Provide the [x, y] coordinate of the cell's center where the given text is located.  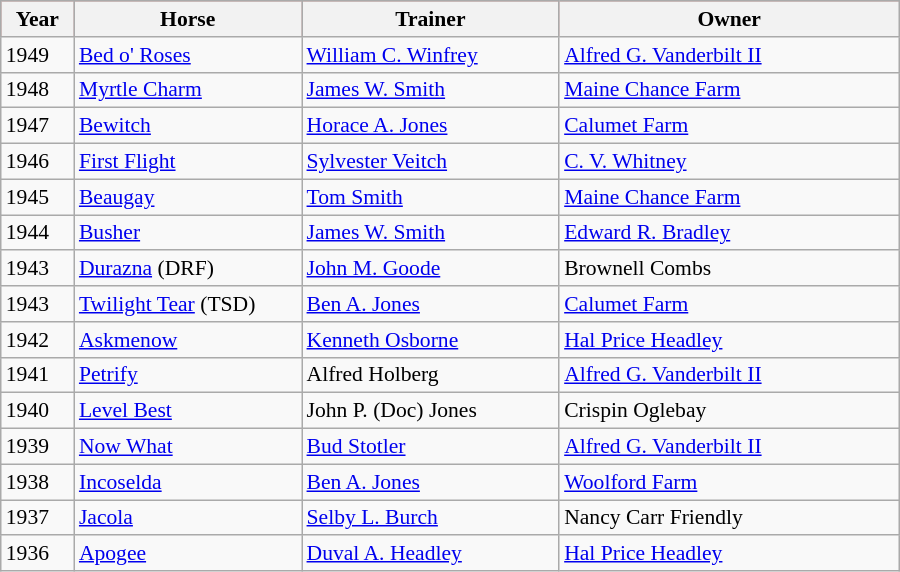
Edward R. Bradley [729, 233]
Bed o' Roses [188, 55]
Trainer [431, 19]
C. V. Whitney [729, 162]
Apogee [188, 554]
Askmenow [188, 340]
Alfred Holberg [431, 375]
Jacola [188, 518]
Busher [188, 233]
Beaugay [188, 197]
1946 [38, 162]
Nancy Carr Friendly [729, 518]
1939 [38, 447]
Tom Smith [431, 197]
Incoselda [188, 482]
Horse [188, 19]
1940 [38, 411]
Bewitch [188, 126]
John P. (Doc) Jones [431, 411]
Brownell Combs [729, 269]
Durazna (DRF) [188, 269]
Year [38, 19]
Bud Stotler [431, 447]
1948 [38, 90]
Owner [729, 19]
Crispin Oglebay [729, 411]
Selby L. Burch [431, 518]
First Flight [188, 162]
1945 [38, 197]
William C. Winfrey [431, 55]
Petrify [188, 375]
Myrtle Charm [188, 90]
1941 [38, 375]
Now What [188, 447]
1938 [38, 482]
Horace A. Jones [431, 126]
Level Best [188, 411]
Kenneth Osborne [431, 340]
1942 [38, 340]
John M. Goode [431, 269]
1944 [38, 233]
1949 [38, 55]
Twilight Tear (TSD) [188, 304]
1947 [38, 126]
Woolford Farm [729, 482]
Duval A. Headley [431, 554]
1937 [38, 518]
1936 [38, 554]
Sylvester Veitch [431, 162]
